Determine the [x, y] coordinate at the center of the cell enclosing the given text.  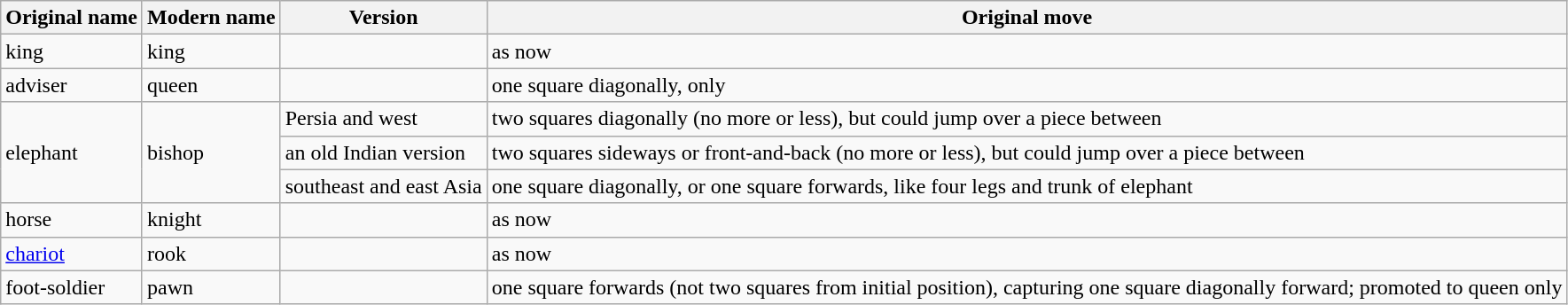
Modern name [211, 18]
chariot [72, 254]
foot-soldier [72, 287]
two squares sideways or front-and-back (no more or less), but could jump over a piece between [1026, 152]
two squares diagonally (no more or less), but could jump over a piece between [1026, 119]
an old Indian version [383, 152]
bishop [211, 152]
Version [383, 18]
queen [211, 85]
one square diagonally, or one square forwards, like four legs and trunk of elephant [1026, 186]
Original name [72, 18]
southeast and east Asia [383, 186]
Persia and west [383, 119]
horse [72, 220]
knight [211, 220]
adviser [72, 85]
one square forwards (not two squares from initial position), capturing one square diagonally forward; promoted to queen only [1026, 287]
Original move [1026, 18]
pawn [211, 287]
one square diagonally, only [1026, 85]
elephant [72, 152]
rook [211, 254]
